Identify which cell holds the provided text, then report its (X, Y) central coordinate. 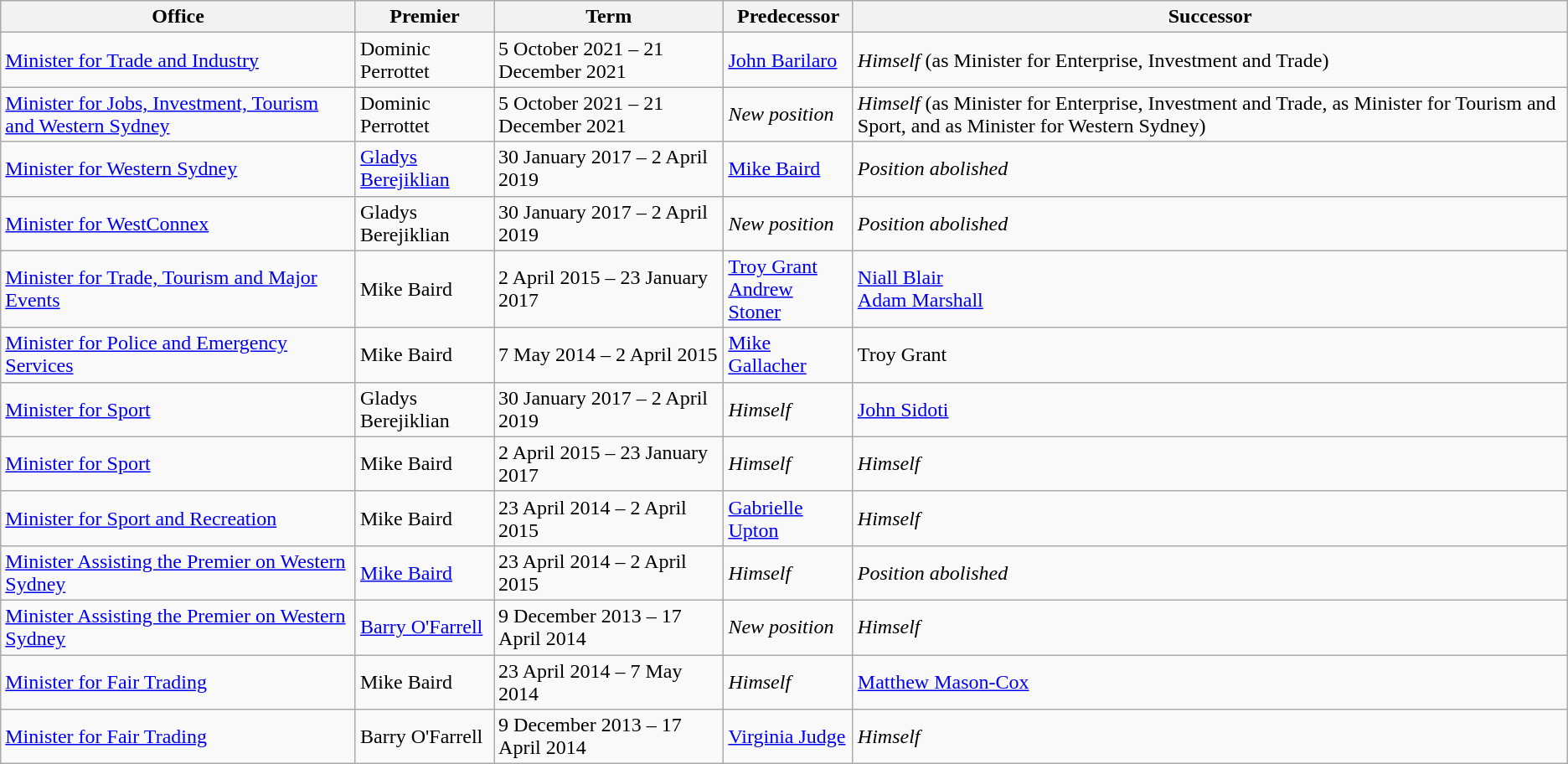
Minister for Trade and Industry (178, 60)
Term (609, 17)
Predecessor (788, 17)
7 May 2014 – 2 April 2015 (609, 355)
Troy GrantAndrew Stoner (788, 289)
Premier (424, 17)
Minister for Jobs, Investment, Tourism and Western Sydney (178, 114)
Niall BlairAdam Marshall (1210, 289)
Gabrielle Upton (788, 518)
Office (178, 17)
Successor (1210, 17)
Virginia Judge (788, 737)
Himself (as Minister for Enterprise, Investment and Trade) (1210, 60)
Minister for Trade, Tourism and Major Events (178, 289)
Minister for Sport and Recreation (178, 518)
Minister for WestConnex (178, 223)
Mike Gallacher (788, 355)
Matthew Mason-Cox (1210, 682)
Troy Grant (1210, 355)
23 April 2014 – 7 May 2014 (609, 682)
John Barilaro (788, 60)
Himself (as Minister for Enterprise, Investment and Trade, as Minister for Tourism and Sport, and as Minister for Western Sydney) (1210, 114)
Minister for Western Sydney (178, 169)
John Sidoti (1210, 409)
Minister for Police and Emergency Services (178, 355)
